Capture the cell that displays the provided text and extract its [X, Y] central coordinate. 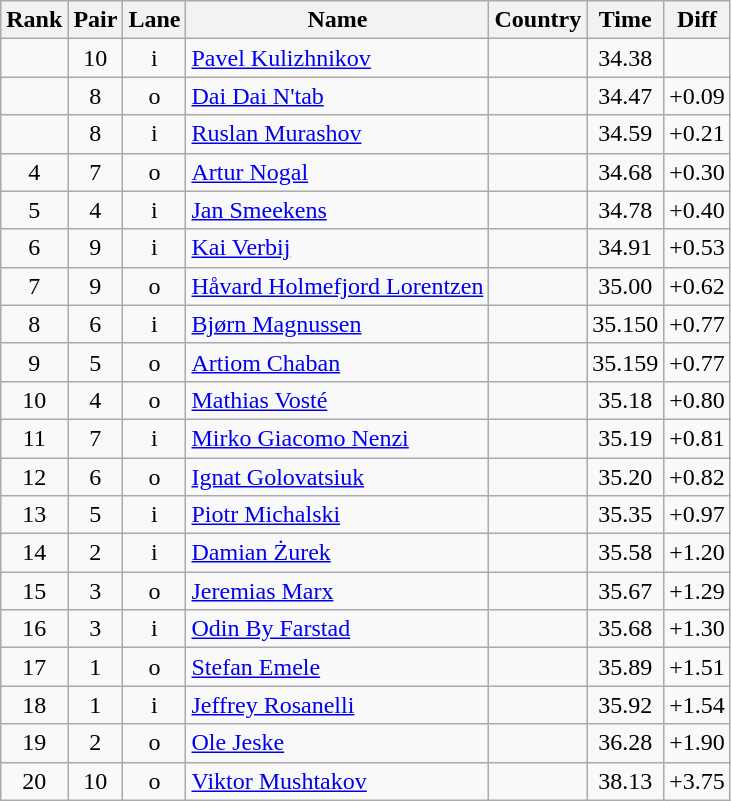
Jan Smeekens [338, 210]
Diff [698, 20]
Håvard Holmefjord Lorentzen [338, 286]
35.89 [626, 667]
+1.30 [698, 629]
+0.53 [698, 248]
20 [34, 781]
+0.30 [698, 172]
Mathias Vosté [338, 400]
34.91 [626, 248]
Mirko Giacomo Nenzi [338, 438]
35.92 [626, 705]
Artur Nogal [338, 172]
Dai Dai N'tab [338, 96]
Jeffrey Rosanelli [338, 705]
35.35 [626, 515]
Viktor Mushtakov [338, 781]
Pair [96, 20]
+0.82 [698, 477]
Country [538, 20]
+1.29 [698, 591]
35.58 [626, 553]
+1.20 [698, 553]
+1.54 [698, 705]
35.67 [626, 591]
12 [34, 477]
+0.97 [698, 515]
Piotr Michalski [338, 515]
Name [338, 20]
Lane [154, 20]
11 [34, 438]
+0.81 [698, 438]
35.19 [626, 438]
13 [34, 515]
14 [34, 553]
Pavel Kulizhnikov [338, 58]
Rank [34, 20]
34.59 [626, 134]
+1.90 [698, 743]
Ruslan Murashov [338, 134]
Artiom Chaban [338, 362]
34.47 [626, 96]
38.13 [626, 781]
Odin By Farstad [338, 629]
35.159 [626, 362]
17 [34, 667]
35.18 [626, 400]
34.68 [626, 172]
36.28 [626, 743]
16 [34, 629]
35.20 [626, 477]
35.00 [626, 286]
+0.09 [698, 96]
35.68 [626, 629]
+0.40 [698, 210]
Kai Verbij [338, 248]
Damian Żurek [338, 553]
34.38 [626, 58]
Ole Jeske [338, 743]
+0.80 [698, 400]
Ignat Golovatsiuk [338, 477]
Time [626, 20]
19 [34, 743]
15 [34, 591]
Stefan Emele [338, 667]
+1.51 [698, 667]
+0.21 [698, 134]
35.150 [626, 324]
+3.75 [698, 781]
Jeremias Marx [338, 591]
34.78 [626, 210]
18 [34, 705]
+0.62 [698, 286]
Bjørn Magnussen [338, 324]
